Scan for the cell matching the given text and deliver its (x, y) coordinate at center. 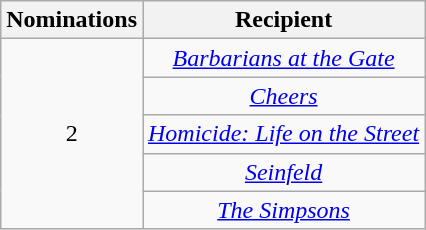
Nominations (72, 20)
The Simpsons (283, 210)
Cheers (283, 96)
Recipient (283, 20)
Homicide: Life on the Street (283, 134)
2 (72, 134)
Seinfeld (283, 172)
Barbarians at the Gate (283, 58)
